Extract the (X, Y) coordinate from the center of the cell holding the provided text.  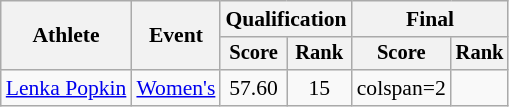
Lenka Popkin (66, 88)
Final (430, 19)
colspan=2 (402, 88)
Qualification (286, 19)
57.60 (253, 88)
Athlete (66, 36)
Event (176, 36)
Women's (176, 88)
15 (320, 88)
